Identify which cell holds the provided text, then report its (X, Y) central coordinate. 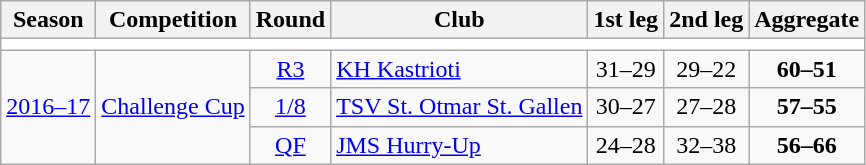
KH Kastrioti (460, 69)
2nd leg (706, 20)
1st leg (626, 20)
24–28 (626, 145)
Aggregate (807, 20)
56–66 (807, 145)
Season (48, 20)
31–29 (626, 69)
27–28 (706, 107)
Challenge Cup (173, 107)
R3 (290, 69)
32–38 (706, 145)
30–27 (626, 107)
Club (460, 20)
60–51 (807, 69)
Round (290, 20)
2016–17 (48, 107)
QF (290, 145)
1/8 (290, 107)
Competition (173, 20)
TSV St. Otmar St. Gallen (460, 107)
JMS Hurry-Up (460, 145)
57–55 (807, 107)
29–22 (706, 69)
